Detect which cell encompasses the target text, then output its (x, y) center coordinate. 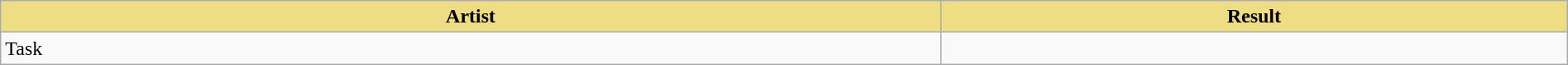
Artist (471, 17)
Task (471, 48)
Result (1254, 17)
